Return the [X, Y] coordinate for the center point of the cell that contains the specified text.  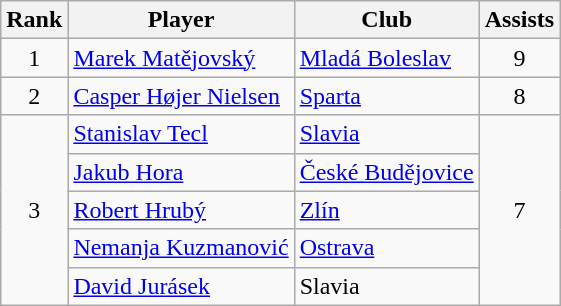
Zlín [386, 210]
8 [519, 96]
Rank [34, 20]
2 [34, 96]
9 [519, 58]
Ostrava [386, 248]
Marek Matějovský [181, 58]
7 [519, 210]
1 [34, 58]
Club [386, 20]
David Jurásek [181, 286]
Player [181, 20]
Assists [519, 20]
Mladá Boleslav [386, 58]
České Budějovice [386, 172]
Jakub Hora [181, 172]
Stanislav Tecl [181, 134]
3 [34, 210]
Casper Højer Nielsen [181, 96]
Robert Hrubý [181, 210]
Nemanja Kuzmanović [181, 248]
Sparta [386, 96]
